Capture the cell that displays the provided text and extract its (X, Y) central coordinate. 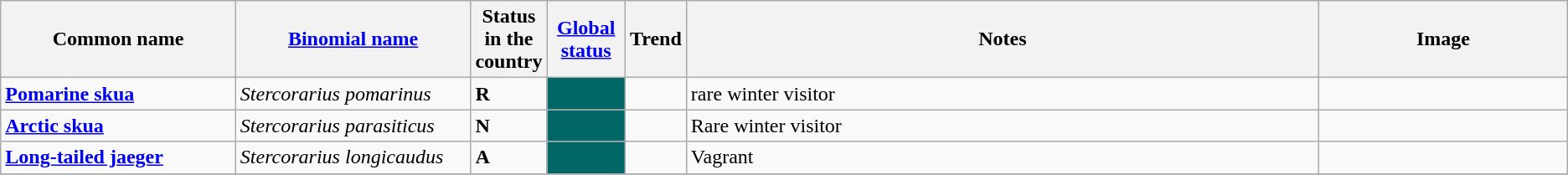
N (509, 126)
Stercorarius pomarinus (353, 94)
Notes (1002, 39)
Rare winter visitor (1002, 126)
Stercorarius parasiticus (353, 126)
Common name (119, 39)
Trend (655, 39)
Stercorarius longicaudus (353, 157)
rare winter visitor (1002, 94)
Global status (586, 39)
Long-tailed jaeger (119, 157)
Status in the country (509, 39)
Arctic skua (119, 126)
A (509, 157)
Pomarine skua (119, 94)
Binomial name (353, 39)
Image (1444, 39)
R (509, 94)
Vagrant (1002, 157)
